For the text-containing cell, return its midpoint in (X, Y) coordinate format. 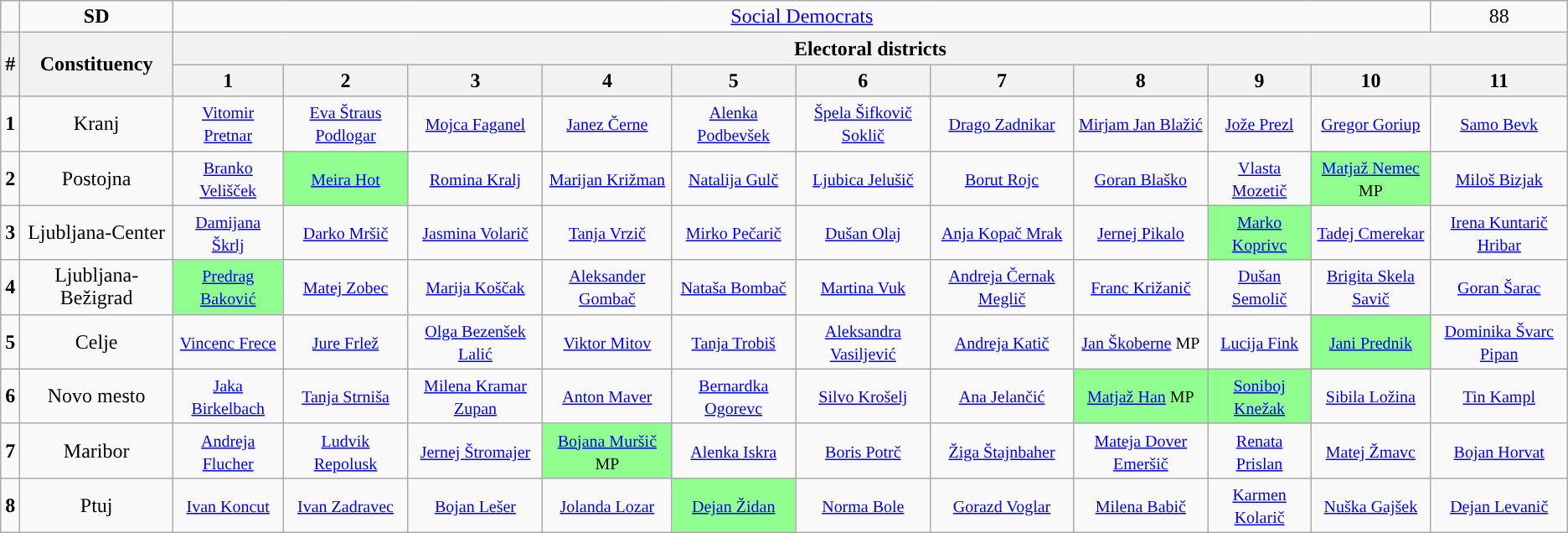
9 (1260, 80)
Sibila Ložina (1371, 396)
Viktor Mitov (607, 342)
Franc Križanič (1141, 287)
Eva Štraus Podlogar (345, 124)
Dušan Olaj (863, 233)
Nuška Gajšek (1371, 505)
88 (1499, 17)
Mirjam Jan Blažić (1141, 124)
Social Democrats (802, 17)
Romina Kralj (476, 178)
Ljubica Jelušič (863, 178)
Lucija Fink (1260, 342)
Brigita Skela Savič (1371, 287)
Mirko Pečarič (734, 233)
Jože Prezl (1260, 124)
Andreja Černak Meglič (1002, 287)
Vitomir Pretnar (228, 124)
Darko Mršič (345, 233)
Dejan Levanič (1499, 505)
Bojan Horvat (1499, 451)
10 (1371, 80)
Renata Prislan (1260, 451)
Jure Frlež (345, 342)
Norma Bole (863, 505)
Tanja Vrzič (607, 233)
Kranj (97, 124)
Marija Koščak (476, 287)
Natalija Gulč (734, 178)
11 (1499, 80)
Novo mesto (97, 396)
Špela Šifkovič Soklič (863, 124)
Bojana Muršič MP (607, 451)
Goran Šarac (1499, 287)
Constituency (97, 65)
Aleksander Gombač (607, 287)
Jani Prednik (1371, 342)
Janez Černe (607, 124)
Aleksandra Vasiljević (863, 342)
Bojan Lešer (476, 505)
Ivan Zadravec (345, 505)
Karmen Kolarič (1260, 505)
Marko Koprivc (1260, 233)
Ptuj (97, 505)
Nataša Bombač (734, 287)
Olga Bezenšek Lalić (476, 342)
SD (97, 17)
Gorazd Voglar (1002, 505)
Dušan Semolič (1260, 287)
Gregor Goriup (1371, 124)
Ivan Koncut (228, 505)
Jan Škoberne MP (1141, 342)
Žiga Štajnbaher (1002, 451)
Jolanda Lozar (607, 505)
Alenka Podbevšek (734, 124)
Milena Kramar Zupan (476, 396)
Jaka Birkelbach (228, 396)
Jernej Štromajer (476, 451)
Alenka Iskra (734, 451)
Postojna (97, 178)
Martina Vuk (863, 287)
Dominika Švarc Pipan (1499, 342)
Vlasta Mozetič (1260, 178)
Vincenc Frece (228, 342)
Matej Zobec (345, 287)
Ludvik Repolusk (345, 451)
Dejan Židan (734, 505)
Ljubljana-Center (97, 233)
Tanja Strniša (345, 396)
Andreja Katič (1002, 342)
Miloš Bizjak (1499, 178)
Mojca Faganel (476, 124)
Predrag Baković (228, 287)
Soniboj Knežak (1260, 396)
Irena Kuntarič Hribar (1499, 233)
Bernardka Ogorevc (734, 396)
Tin Kampl (1499, 396)
Marijan Križman (607, 178)
Milena Babič (1141, 505)
Tadej Cmerekar (1371, 233)
Anja Kopač Mrak (1002, 233)
Ana Jelančić (1002, 396)
Matjaž Han MP (1141, 396)
Andreja Flucher (228, 451)
Anton Maver (607, 396)
Maribor (97, 451)
Matej Žmavc (1371, 451)
Ljubljana-Bežigrad (97, 287)
Borut Rojc (1002, 178)
Jasmina Volarič (476, 233)
Celje (97, 342)
Boris Potrč (863, 451)
Jernej Pikalo (1141, 233)
Mateja Dover Emeršič (1141, 451)
Damijana Škrlj (228, 233)
Electoral districts (869, 49)
Samo Bevk (1499, 124)
# (10, 65)
Branko Velišček (228, 178)
Goran Blaško (1141, 178)
Tanja Trobiš (734, 342)
Meira Hot (345, 178)
Matjaž Nemec MP (1371, 178)
Drago Zadnikar (1002, 124)
Silvo Krošelj (863, 396)
